For the text-containing cell, return its midpoint in [X, Y] coordinate format. 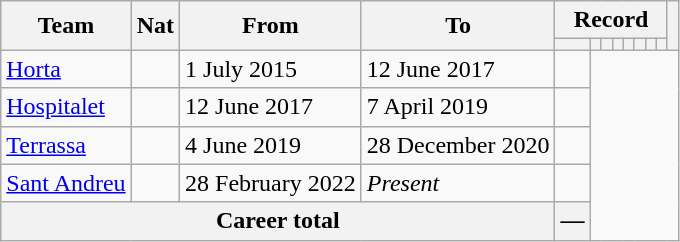
Present [458, 183]
28 December 2020 [458, 145]
Horta [66, 69]
Sant Andreu [66, 183]
7 April 2019 [458, 107]
Record [611, 20]
Nat [155, 26]
From [271, 26]
Team [66, 26]
To [458, 26]
4 June 2019 [271, 145]
1 July 2015 [271, 69]
Hospitalet [66, 107]
— [572, 221]
Career total [278, 221]
Terrassa [66, 145]
28 February 2022 [271, 183]
